Output the [x, y] coordinate of the center of the cell containing the given text.  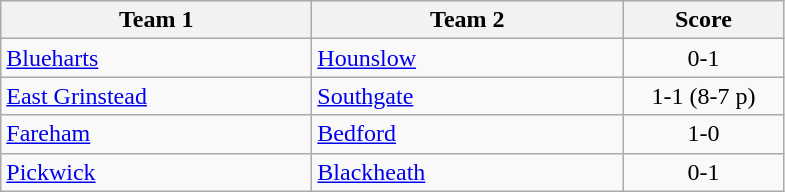
Southgate [468, 96]
Bedford [468, 134]
Score [704, 20]
Pickwick [156, 172]
1-0 [704, 134]
Team 2 [468, 20]
Team 1 [156, 20]
East Grinstead [156, 96]
Fareham [156, 134]
1-1 (8-7 p) [704, 96]
Blueharts [156, 58]
Blackheath [468, 172]
Hounslow [468, 58]
